Pinpoint the cell where the given text exists, returning its [x, y] midpoint coordinate. 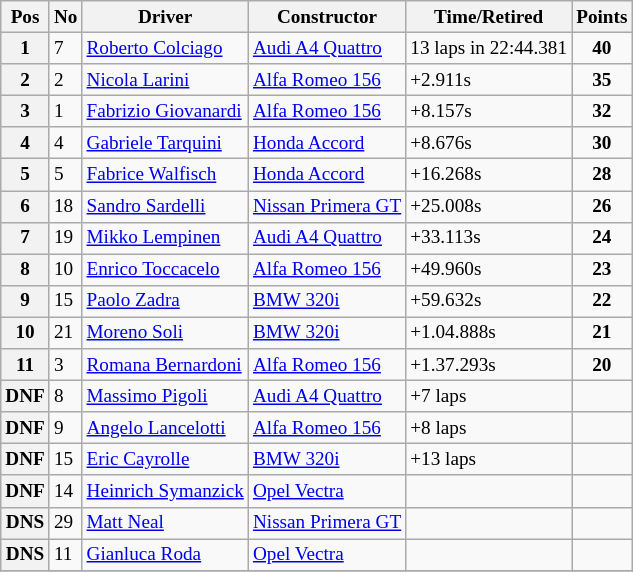
Eric Cayrolle [165, 460]
20 [602, 365]
40 [602, 48]
Heinrich Symanzick [165, 491]
23 [602, 270]
Pos [26, 17]
Gabriele Tarquini [165, 143]
+8 laps [489, 428]
+1.04.888s [489, 333]
Gianluca Roda [165, 554]
24 [602, 238]
Matt Neal [165, 523]
+7 laps [489, 396]
Moreno Soli [165, 333]
35 [602, 80]
32 [602, 111]
Time/Retired [489, 17]
Sandro Sardelli [165, 206]
Enrico Toccacelo [165, 270]
Points [602, 17]
+16.268s [489, 175]
+13 laps [489, 460]
+49.960s [489, 270]
+59.632s [489, 301]
+2.911s [489, 80]
6 [26, 206]
28 [602, 175]
29 [66, 523]
18 [66, 206]
Fabrice Walfisch [165, 175]
Constructor [326, 17]
No [66, 17]
30 [602, 143]
Romana Bernardoni [165, 365]
19 [66, 238]
+8.157s [489, 111]
Massimo Pigoli [165, 396]
Fabrizio Giovanardi [165, 111]
+8.676s [489, 143]
Nicola Larini [165, 80]
13 laps in 22:44.381 [489, 48]
Mikko Lempinen [165, 238]
+1.37.293s [489, 365]
Driver [165, 17]
22 [602, 301]
Paolo Zadra [165, 301]
+33.113s [489, 238]
14 [66, 491]
+25.008s [489, 206]
Roberto Colciago [165, 48]
Angelo Lancelotti [165, 428]
26 [602, 206]
